Detect which cell encompasses the target text, then output its (x, y) center coordinate. 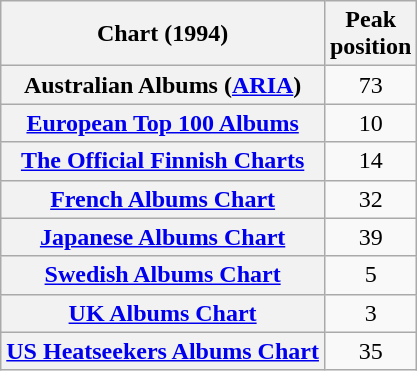
73 (370, 85)
US Heatseekers Albums Chart (163, 351)
Australian Albums (ARIA) (163, 85)
Japanese Albums Chart (163, 237)
10 (370, 123)
French Albums Chart (163, 199)
32 (370, 199)
3 (370, 313)
35 (370, 351)
The Official Finnish Charts (163, 161)
Chart (1994) (163, 34)
Peakposition (370, 34)
European Top 100 Albums (163, 123)
UK Albums Chart (163, 313)
14 (370, 161)
Swedish Albums Chart (163, 275)
5 (370, 275)
39 (370, 237)
